Output the (X, Y) coordinate of the center of the cell containing the given text.  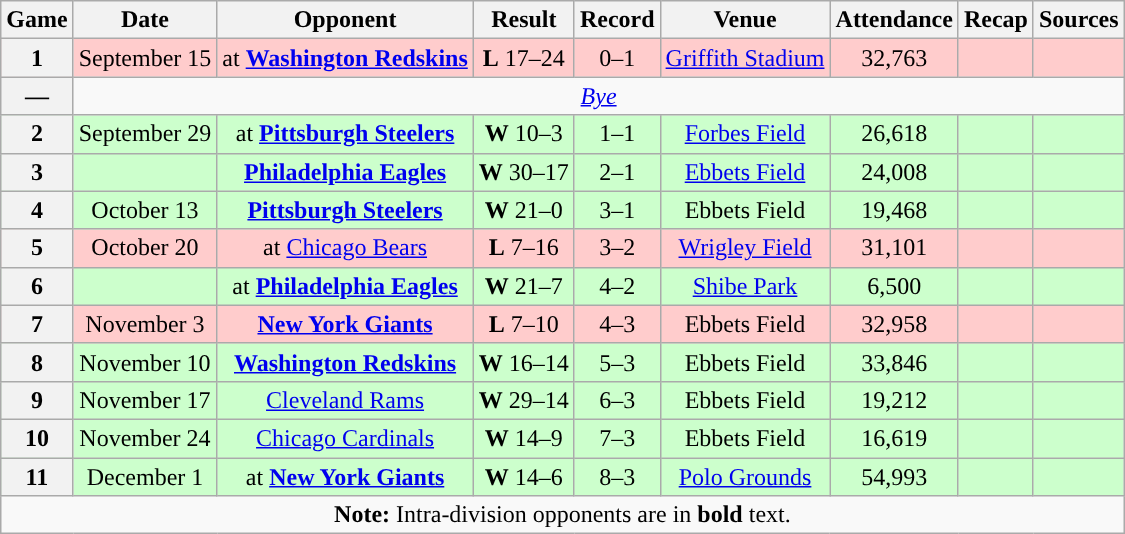
L 17–24 (524, 58)
19,212 (894, 400)
September 29 (145, 134)
9 (37, 400)
Result (524, 20)
3–1 (617, 210)
at Pittsburgh Steelers (345, 134)
32,958 (894, 324)
November 3 (145, 324)
Record (617, 20)
Recap (996, 20)
October 13 (145, 210)
32,763 (894, 58)
Note: Intra-division opponents are in bold text. (562, 515)
Game (37, 20)
Polo Grounds (745, 477)
Washington Redskins (345, 362)
— (37, 96)
6 (37, 286)
19,468 (894, 210)
W 14–9 (524, 438)
Opponent (345, 20)
10 (37, 438)
Date (145, 20)
Venue (745, 20)
Chicago Cardinals (345, 438)
8–3 (617, 477)
4 (37, 210)
16,619 (894, 438)
L 7–16 (524, 248)
W 21–0 (524, 210)
New York Giants (345, 324)
L 7–10 (524, 324)
26,618 (894, 134)
W 30–17 (524, 172)
November 17 (145, 400)
Attendance (894, 20)
at New York Giants (345, 477)
November 10 (145, 362)
W 29–14 (524, 400)
Bye (598, 96)
W 10–3 (524, 134)
W 16–14 (524, 362)
Pittsburgh Steelers (345, 210)
3–2 (617, 248)
at Washington Redskins (345, 58)
1–1 (617, 134)
2–1 (617, 172)
7–3 (617, 438)
24,008 (894, 172)
7 (37, 324)
Forbes Field (745, 134)
8 (37, 362)
31,101 (894, 248)
5 (37, 248)
4–3 (617, 324)
0–1 (617, 58)
5–3 (617, 362)
December 1 (145, 477)
Wrigley Field (745, 248)
Cleveland Rams (345, 400)
Griffith Stadium (745, 58)
at Philadelphia Eagles (345, 286)
11 (37, 477)
Sources (1078, 20)
4–2 (617, 286)
October 20 (145, 248)
W 14–6 (524, 477)
Shibe Park (745, 286)
November 24 (145, 438)
33,846 (894, 362)
at Chicago Bears (345, 248)
54,993 (894, 477)
September 15 (145, 58)
6,500 (894, 286)
2 (37, 134)
W 21–7 (524, 286)
Philadelphia Eagles (345, 172)
3 (37, 172)
6–3 (617, 400)
1 (37, 58)
